Locate the cell with the specified text and output its [X, Y] center coordinate. 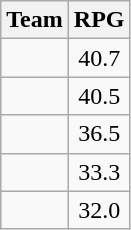
32.0 [99, 210]
40.7 [99, 58]
40.5 [99, 96]
Team [35, 20]
RPG [99, 20]
36.5 [99, 134]
33.3 [99, 172]
